From the cell containing the given text, extract its center point as [x, y] coordinate. 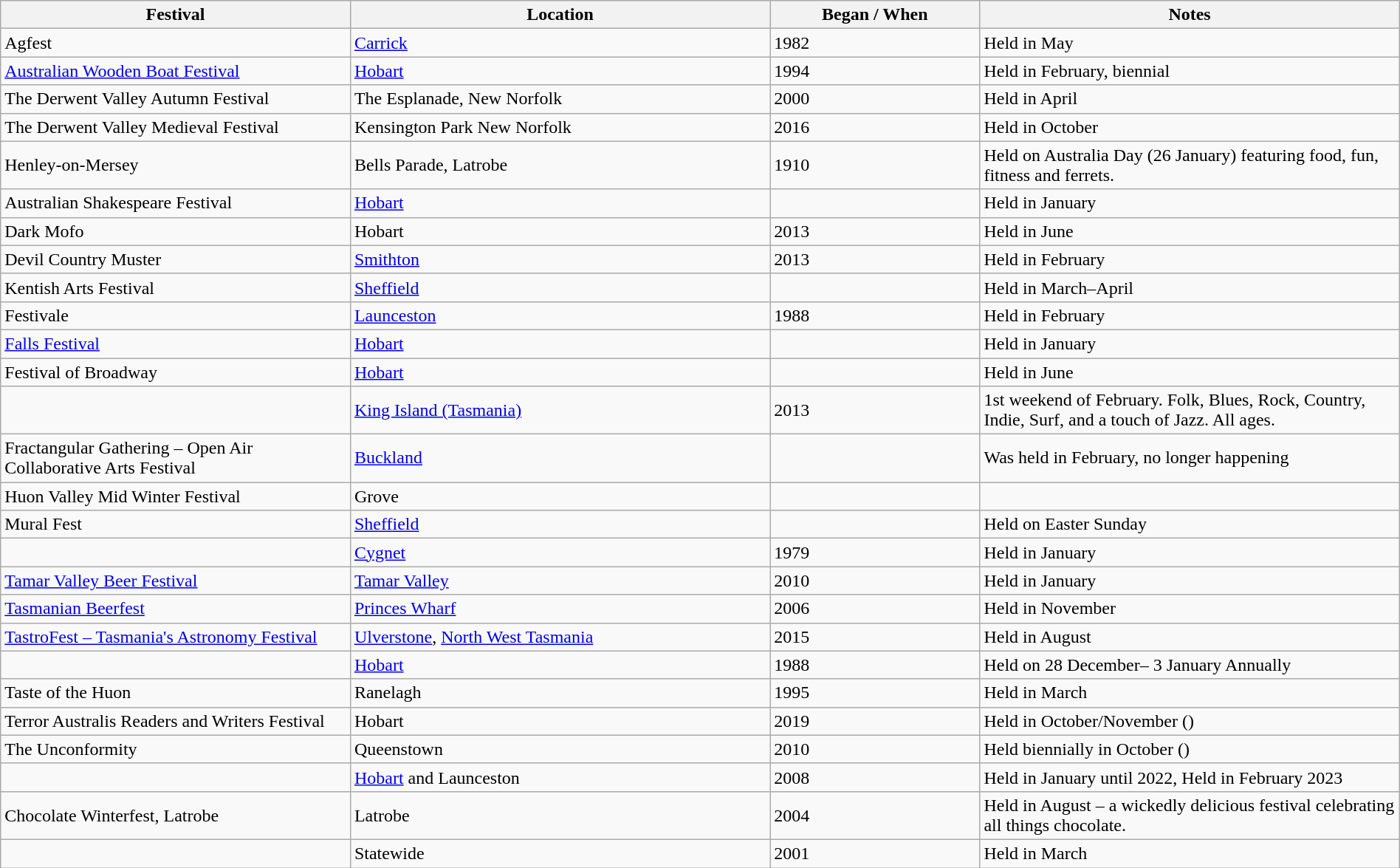
Held in October [1190, 127]
2015 [875, 637]
1994 [875, 71]
Kentish Arts Festival [176, 287]
Statewide [560, 853]
Ranelagh [560, 693]
Grove [560, 496]
Smithton [560, 259]
Festivale [176, 315]
Taste of the Huon [176, 693]
The Esplanade, New Norfolk [560, 99]
Buckland [560, 458]
Terror Australis Readers and Writers Festival [176, 721]
Fractangular Gathering – Open Air Collaborative Arts Festival [176, 458]
Held in May [1190, 43]
Queenstown [560, 749]
The Unconformity [176, 749]
King Island (Tasmania) [560, 411]
Australian Wooden Boat Festival [176, 71]
Bells Parade, Latrobe [560, 165]
Chocolate Winterfest, Latrobe [176, 816]
1910 [875, 165]
Falls Festival [176, 344]
Huon Valley Mid Winter Festival [176, 496]
Cygnet [560, 553]
Held in November [1190, 609]
Tasmanian Beerfest [176, 609]
Devil Country Muster [176, 259]
2004 [875, 816]
Held on 28 December– 3 January Annually [1190, 665]
Festival of Broadway [176, 372]
Australian Shakespeare Festival [176, 203]
TastroFest – Tasmania's Astronomy Festival [176, 637]
Latrobe [560, 816]
Held in August – a wickedly delicious festival celebrating all things chocolate. [1190, 816]
Launceston [560, 315]
1995 [875, 693]
Held in August [1190, 637]
Began / When [875, 15]
1982 [875, 43]
Tamar Valley Beer Festival [176, 581]
Princes Wharf [560, 609]
Dark Mofo [176, 231]
Held in April [1190, 99]
2016 [875, 127]
Held in February, biennial [1190, 71]
2006 [875, 609]
Held biennially in October () [1190, 749]
Carrick [560, 43]
Held in March–April [1190, 287]
Kensington Park New Norfolk [560, 127]
Henley-on-Mersey [176, 165]
The Derwent Valley Medieval Festival [176, 127]
2001 [875, 853]
2019 [875, 721]
Was held in February, no longer happening [1190, 458]
Location [560, 15]
2000 [875, 99]
Hobart and Launceston [560, 777]
Festival [176, 15]
Tamar Valley [560, 581]
1979 [875, 553]
Ulverstone, North West Tasmania [560, 637]
1st weekend of February. Folk, Blues, Rock, Country, Indie, Surf, and a touch of Jazz. All ages. [1190, 411]
Notes [1190, 15]
The Derwent Valley Autumn Festival [176, 99]
2008 [875, 777]
Held on Easter Sunday [1190, 524]
Agfest [176, 43]
Mural Fest [176, 524]
Held on Australia Day (26 January) featuring food, fun, fitness and ferrets. [1190, 165]
Held in January until 2022, Held in February 2023 [1190, 777]
Held in October/November () [1190, 721]
